Locate the cell with the specified text and output its [X, Y] center coordinate. 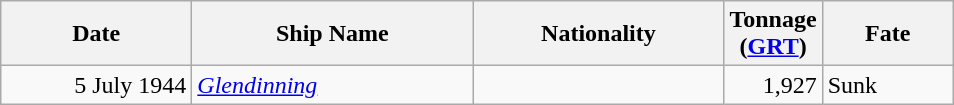
Nationality [598, 34]
Ship Name [332, 34]
1,927 [773, 85]
5 July 1944 [96, 85]
Tonnage(GRT) [773, 34]
Fate [888, 34]
Date [96, 34]
Glendinning [332, 85]
Sunk [888, 85]
